Determine the [X, Y] coordinate at the center of the cell enclosing the given text.  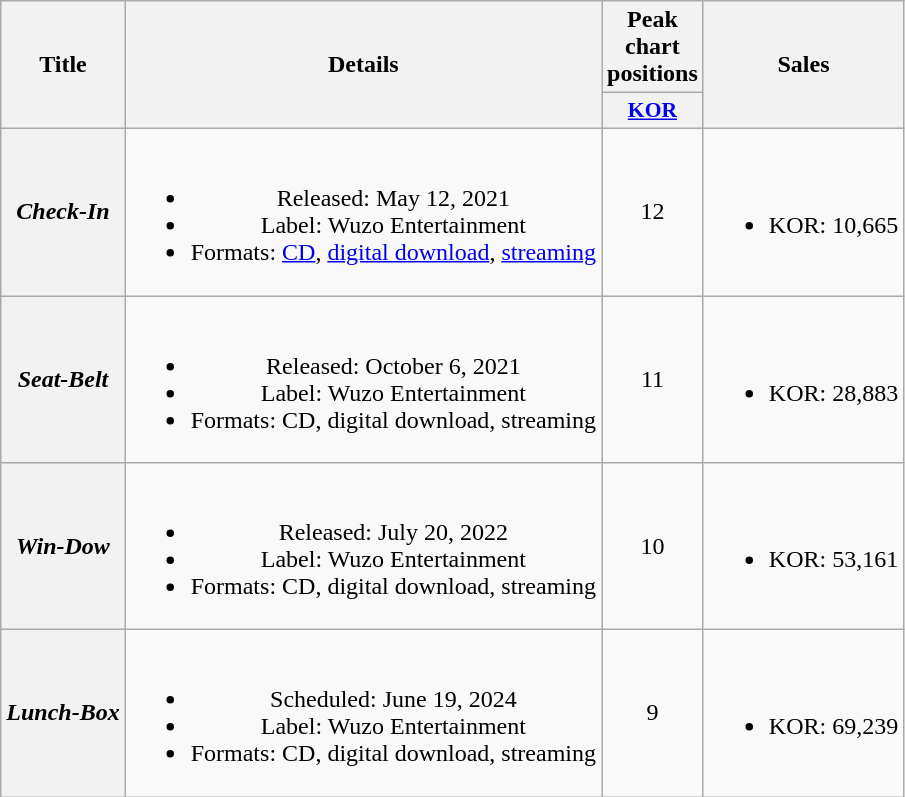
KOR: 28,883 [803, 380]
Seat-Belt [63, 380]
Scheduled: June 19, 2024Label: Wuzo EntertainmentFormats: CD, digital download, streaming [363, 714]
Details [363, 65]
Sales [803, 65]
KOR [653, 111]
9 [653, 714]
Released: October 6, 2021Label: Wuzo EntertainmentFormats: CD, digital download, streaming [363, 380]
10 [653, 546]
Check-In [63, 212]
Released: July 20, 2022Label: Wuzo EntertainmentFormats: CD, digital download, streaming [363, 546]
KOR: 53,161 [803, 546]
11 [653, 380]
Lunch-Box [63, 714]
12 [653, 212]
Win-Dow [63, 546]
Released: May 12, 2021Label: Wuzo EntertainmentFormats: CD, digital download, streaming [363, 212]
KOR: 10,665 [803, 212]
Title [63, 65]
Peak chart positions [653, 47]
KOR: 69,239 [803, 714]
